Scan for the cell matching the given text and deliver its (X, Y) coordinate at center. 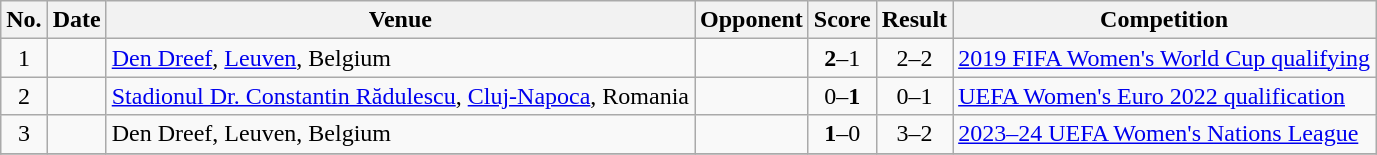
UEFA Women's Euro 2022 qualification (1164, 96)
2–2 (914, 58)
Date (76, 20)
2–1 (842, 58)
1 (24, 58)
2023–24 UEFA Women's Nations League (1164, 134)
Score (842, 20)
Venue (400, 20)
No. (24, 20)
Stadionul Dr. Constantin Rădulescu, Cluj-Napoca, Romania (400, 96)
3 (24, 134)
3–2 (914, 134)
2019 FIFA Women's World Cup qualifying (1164, 58)
1–0 (842, 134)
2 (24, 96)
Opponent (752, 20)
Result (914, 20)
Competition (1164, 20)
